For the text-containing cell, return its midpoint in (X, Y) coordinate format. 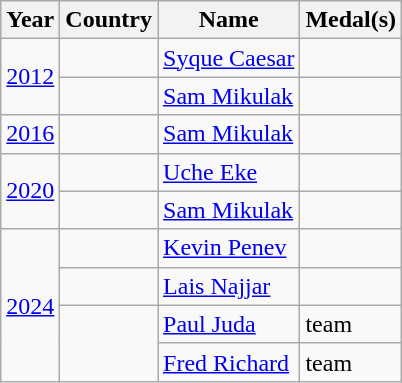
Lais Najjar (229, 286)
Kevin Penev (229, 248)
Country (109, 20)
Year (30, 20)
Fred Richard (229, 362)
Paul Juda (229, 324)
Uche Eke (229, 172)
Name (229, 20)
2012 (30, 77)
Medal(s) (351, 20)
2020 (30, 191)
2016 (30, 134)
Syque Caesar (229, 58)
2024 (30, 305)
